Return (X, Y) of the center of cell containing provided text 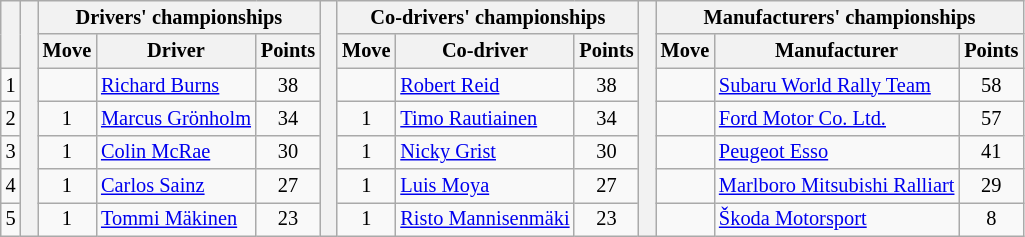
Co-driver (484, 51)
Richard Burns (176, 85)
Robert Reid (484, 85)
5 (11, 219)
Marlboro Mitsubishi Ralliart (836, 186)
Tommi Mäkinen (176, 219)
Luis Moya (484, 186)
Subaru World Rally Team (836, 85)
8 (991, 219)
Manufacturers' championships (840, 17)
Drivers' championships (179, 17)
Co-drivers' championships (488, 17)
Manufacturer (836, 51)
4 (11, 186)
Ford Motor Co. Ltd. (836, 118)
Carlos Sainz (176, 186)
Driver (176, 51)
57 (991, 118)
Timo Rautiainen (484, 118)
2 (11, 118)
41 (991, 152)
Peugeot Esso (836, 152)
Nicky Grist (484, 152)
Risto Mannisenmäki (484, 219)
Škoda Motorsport (836, 219)
3 (11, 152)
Colin McRae (176, 152)
Marcus Grönholm (176, 118)
29 (991, 186)
58 (991, 85)
